For the text-containing cell, return its midpoint in (X, Y) coordinate format. 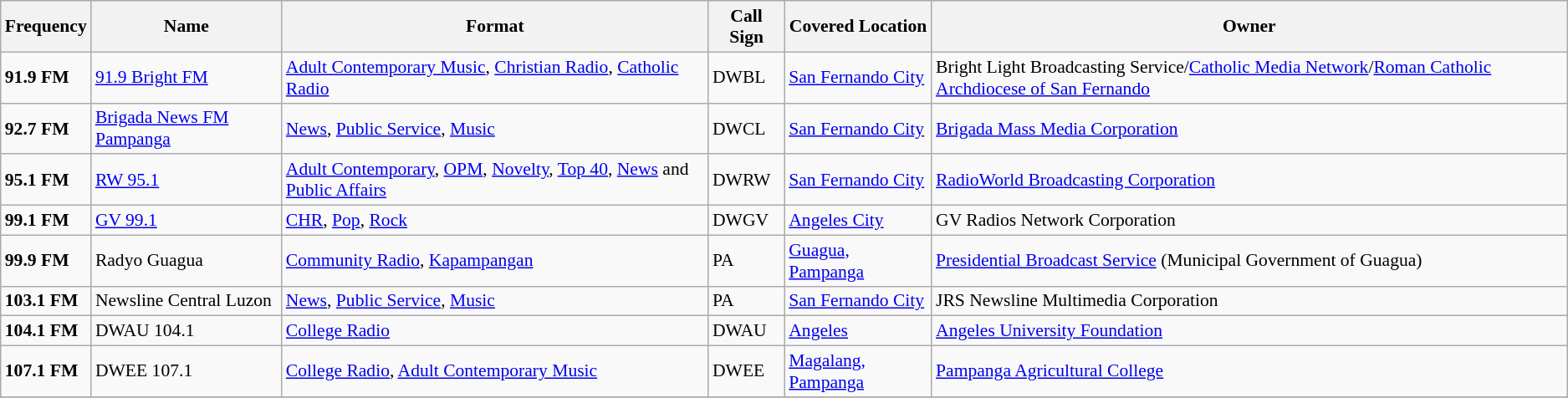
Adult Contemporary, OPM, Novelty, Top 40, News and Public Affairs (495, 181)
104.1 FM (46, 331)
103.1 FM (46, 301)
DWRW (746, 181)
107.1 FM (46, 371)
Presidential Broadcast Service (Municipal Government of Guagua) (1249, 261)
Format (495, 27)
Pampanga Agricultural College (1249, 371)
Owner (1249, 27)
CHR, Pop, Rock (495, 221)
Brigada Mass Media Corporation (1249, 129)
99.9 FM (46, 261)
91.9 FM (46, 77)
Call Sign (746, 27)
99.1 FM (46, 221)
Guagua, Pampanga (858, 261)
Magalang, Pampanga (858, 371)
Name (186, 27)
Adult Contemporary Music, Christian Radio, Catholic Radio (495, 77)
JRS Newsline Multimedia Corporation (1249, 301)
RW 95.1 (186, 181)
Bright Light Broadcasting Service/Catholic Media Network/Roman Catholic Archdiocese of San Fernando (1249, 77)
Angeles (858, 331)
DWGV (746, 221)
Brigada News FM Pampanga (186, 129)
GV Radios Network Corporation (1249, 221)
Angeles University Foundation (1249, 331)
DWCL (746, 129)
DWAU (746, 331)
Frequency (46, 27)
Angeles City (858, 221)
Covered Location (858, 27)
DWEE (746, 371)
College Radio (495, 331)
DWAU 104.1 (186, 331)
RadioWorld Broadcasting Corporation (1249, 181)
Newsline Central Luzon (186, 301)
91.9 Bright FM (186, 77)
DWEE 107.1 (186, 371)
Community Radio, Kapampangan (495, 261)
Radyo Guagua (186, 261)
GV 99.1 (186, 221)
DWBL (746, 77)
92.7 FM (46, 129)
95.1 FM (46, 181)
College Radio, Adult Contemporary Music (495, 371)
